Identify which cell holds the provided text, then report its [x, y] central coordinate. 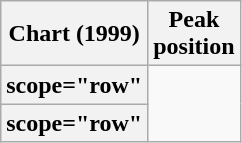
Peakposition [194, 34]
Chart (1999) [74, 34]
